Identify which cell holds the provided text, then report its [X, Y] central coordinate. 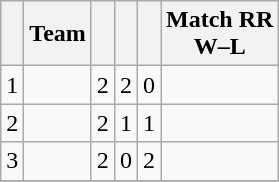
Team [58, 34]
3 [12, 161]
Match RR W–L [220, 34]
